Determine the (X, Y) coordinate at the center of the cell enclosing the given text.  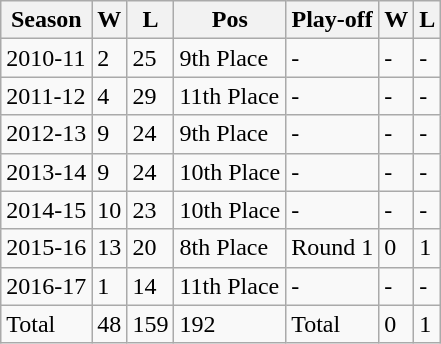
2016-17 (46, 286)
159 (150, 324)
2013-14 (46, 172)
2012-13 (46, 134)
13 (110, 248)
2 (110, 58)
2015-16 (46, 248)
Round 1 (332, 248)
10 (110, 210)
Season (46, 20)
4 (110, 96)
Pos (230, 20)
192 (230, 324)
29 (150, 96)
Play-off (332, 20)
20 (150, 248)
25 (150, 58)
48 (110, 324)
2011-12 (46, 96)
2014-15 (46, 210)
14 (150, 286)
2010-11 (46, 58)
23 (150, 210)
8th Place (230, 248)
